Return [x, y] of the center of cell containing provided text 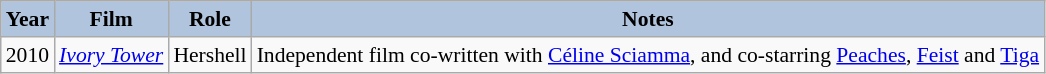
Year [28, 19]
Film [111, 19]
2010 [28, 55]
Notes [648, 19]
Ivory Tower [111, 55]
Independent film co-written with Céline Sciamma, and co-starring Peaches, Feist and Tiga [648, 55]
Role [210, 19]
Hershell [210, 55]
